Return the (X, Y) coordinate for the center point of the cell that contains the specified text.  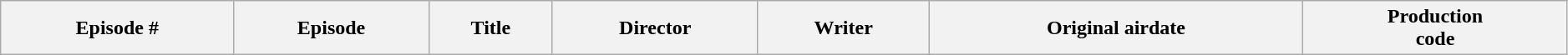
Episode # (117, 28)
Episode (332, 28)
Writer (844, 28)
Director (655, 28)
Productioncode (1435, 28)
Original airdate (1116, 28)
Title (490, 28)
